From the cell containing the given text, extract its center point as [X, Y] coordinate. 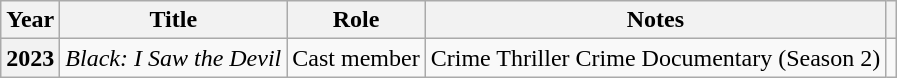
Role [356, 20]
2023 [30, 58]
Black: I Saw the Devil [174, 58]
Title [174, 20]
Cast member [356, 58]
Crime Thriller Crime Documentary (Season 2) [655, 58]
Year [30, 20]
Notes [655, 20]
